Determine the [x, y] coordinate at the center of the cell enclosing the given text.  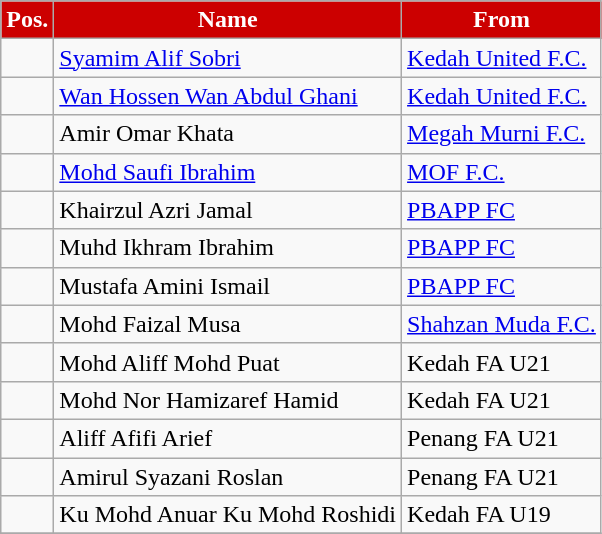
Mohd Faizal Musa [228, 324]
Kedah FA U19 [502, 515]
Megah Murni F.C. [502, 134]
Muhd Ikhram Ibrahim [228, 248]
Mohd Saufi Ibrahim [228, 172]
Shahzan Muda F.C. [502, 324]
Wan Hossen Wan Abdul Ghani [228, 96]
Aliff Afifi Arief [228, 438]
Ku Mohd Anuar Ku Mohd Roshidi [228, 515]
Name [228, 20]
Mohd Aliff Mohd Puat [228, 362]
Pos. [28, 20]
Amirul Syazani Roslan [228, 477]
Amir Omar Khata [228, 134]
From [502, 20]
Syamim Alif Sobri [228, 58]
Mohd Nor Hamizaref Hamid [228, 400]
Mustafa Amini Ismail [228, 286]
MOF F.C. [502, 172]
Khairzul Azri Jamal [228, 210]
